From the cell containing the given text, extract its center point as [x, y] coordinate. 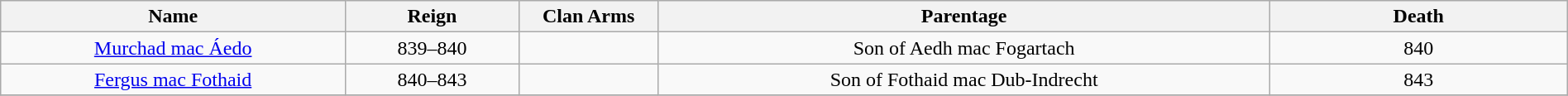
843 [1418, 79]
839–840 [433, 48]
Death [1418, 17]
Reign [433, 17]
Name [174, 17]
Fergus mac Fothaid [174, 79]
Parentage [964, 17]
840–843 [433, 79]
Son of Fothaid mac Dub-Indrecht [964, 79]
Son of Aedh mac Fogartach [964, 48]
840 [1418, 48]
Clan Arms [589, 17]
Murchad mac Áedo [174, 48]
